Pinpoint the cell where the given text exists, returning its [X, Y] midpoint coordinate. 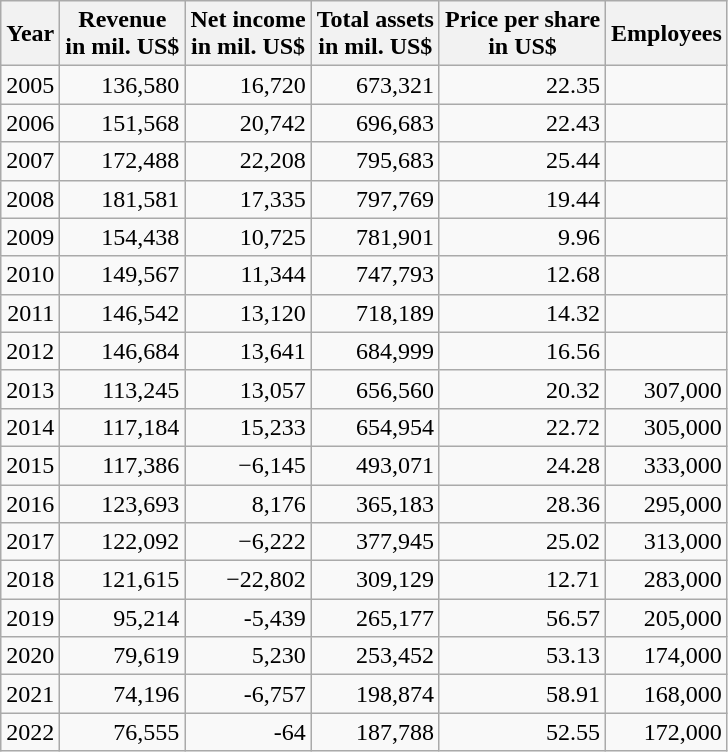
117,386 [122, 465]
-5,439 [248, 618]
24.28 [522, 465]
2006 [30, 123]
Revenuein mil. US$ [122, 34]
2016 [30, 503]
305,000 [667, 427]
718,189 [375, 313]
313,000 [667, 542]
-64 [248, 732]
13,120 [248, 313]
Total assetsin mil. US$ [375, 34]
795,683 [375, 161]
8,176 [248, 503]
16.56 [522, 351]
123,693 [122, 503]
121,615 [122, 580]
20,742 [248, 123]
377,945 [375, 542]
12.71 [522, 580]
2019 [30, 618]
673,321 [375, 85]
13,057 [248, 389]
2005 [30, 85]
25.44 [522, 161]
181,581 [122, 199]
Net incomein mil. US$ [248, 34]
22.35 [522, 85]
656,560 [375, 389]
168,000 [667, 694]
136,580 [122, 85]
151,568 [122, 123]
20.32 [522, 389]
2017 [30, 542]
95,214 [122, 618]
25.02 [522, 542]
309,129 [375, 580]
146,684 [122, 351]
307,000 [667, 389]
79,619 [122, 656]
493,071 [375, 465]
295,000 [667, 503]
14.32 [522, 313]
2020 [30, 656]
56.57 [522, 618]
122,092 [122, 542]
2018 [30, 580]
12.68 [522, 275]
2022 [30, 732]
Employees [667, 34]
−22,802 [248, 580]
172,000 [667, 732]
117,184 [122, 427]
205,000 [667, 618]
9.96 [522, 237]
365,183 [375, 503]
187,788 [375, 732]
Price per sharein US$ [522, 34]
2014 [30, 427]
74,196 [122, 694]
22.72 [522, 427]
52.55 [522, 732]
174,000 [667, 656]
684,999 [375, 351]
2012 [30, 351]
−6,222 [248, 542]
5,230 [248, 656]
76,555 [122, 732]
-6,757 [248, 694]
19.44 [522, 199]
17,335 [248, 199]
797,769 [375, 199]
696,683 [375, 123]
15,233 [248, 427]
283,000 [667, 580]
781,901 [375, 237]
253,452 [375, 656]
265,177 [375, 618]
2013 [30, 389]
2009 [30, 237]
22.43 [522, 123]
2007 [30, 161]
2011 [30, 313]
154,438 [122, 237]
53.13 [522, 656]
333,000 [667, 465]
172,488 [122, 161]
28.36 [522, 503]
11,344 [248, 275]
654,954 [375, 427]
16,720 [248, 85]
22,208 [248, 161]
10,725 [248, 237]
13,641 [248, 351]
2010 [30, 275]
Year [30, 34]
146,542 [122, 313]
58.91 [522, 694]
2021 [30, 694]
149,567 [122, 275]
−6,145 [248, 465]
2015 [30, 465]
2008 [30, 199]
198,874 [375, 694]
113,245 [122, 389]
747,793 [375, 275]
